Determine the [x, y] coordinate at the center of the cell enclosing the given text.  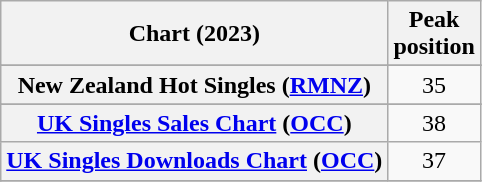
37 [434, 161]
Chart (2023) [194, 34]
35 [434, 85]
38 [434, 123]
UK Singles Sales Chart (OCC) [194, 123]
New Zealand Hot Singles (RMNZ) [194, 85]
UK Singles Downloads Chart (OCC) [194, 161]
Peakposition [434, 34]
